Extract the (X, Y) coordinate from the center of the cell holding the provided text.  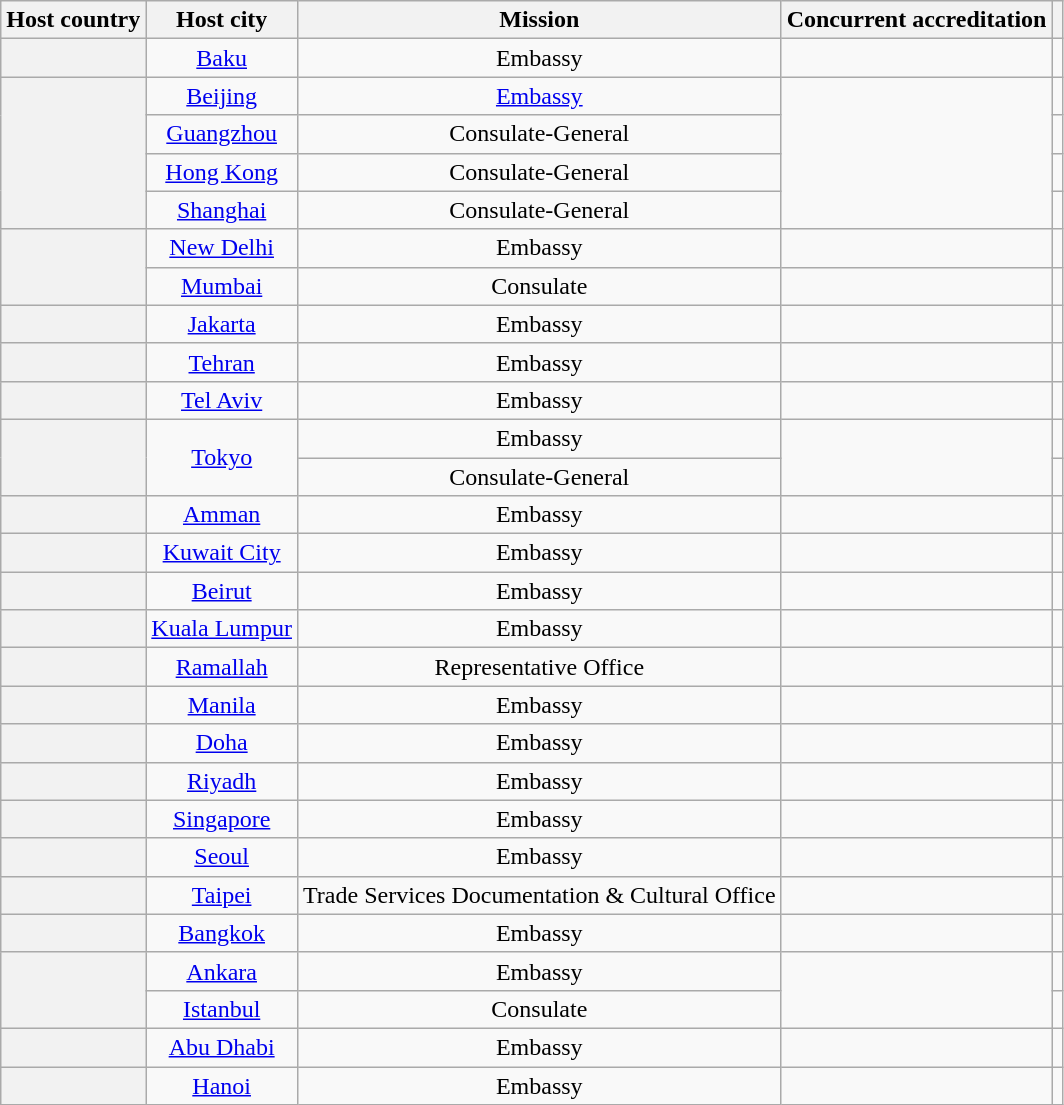
Shanghai (222, 210)
Doha (222, 743)
Singapore (222, 819)
Kuwait City (222, 553)
Riyadh (222, 781)
Concurrent accreditation (916, 20)
Tel Aviv (222, 400)
Amman (222, 515)
Trade Services Documentation & Cultural Office (539, 895)
Guangzhou (222, 134)
Ramallah (222, 667)
Beijing (222, 96)
Mission (539, 20)
Baku (222, 58)
Representative Office (539, 667)
Abu Dhabi (222, 1047)
Host city (222, 20)
Seoul (222, 857)
Host country (74, 20)
Hong Kong (222, 172)
Ankara (222, 971)
Tokyo (222, 457)
Istanbul (222, 1009)
Kuala Lumpur (222, 629)
Manila (222, 705)
Beirut (222, 591)
Mumbai (222, 286)
New Delhi (222, 248)
Bangkok (222, 933)
Hanoi (222, 1085)
Jakarta (222, 324)
Tehran (222, 362)
Taipei (222, 895)
